Return (x, y) of the center of cell containing provided text 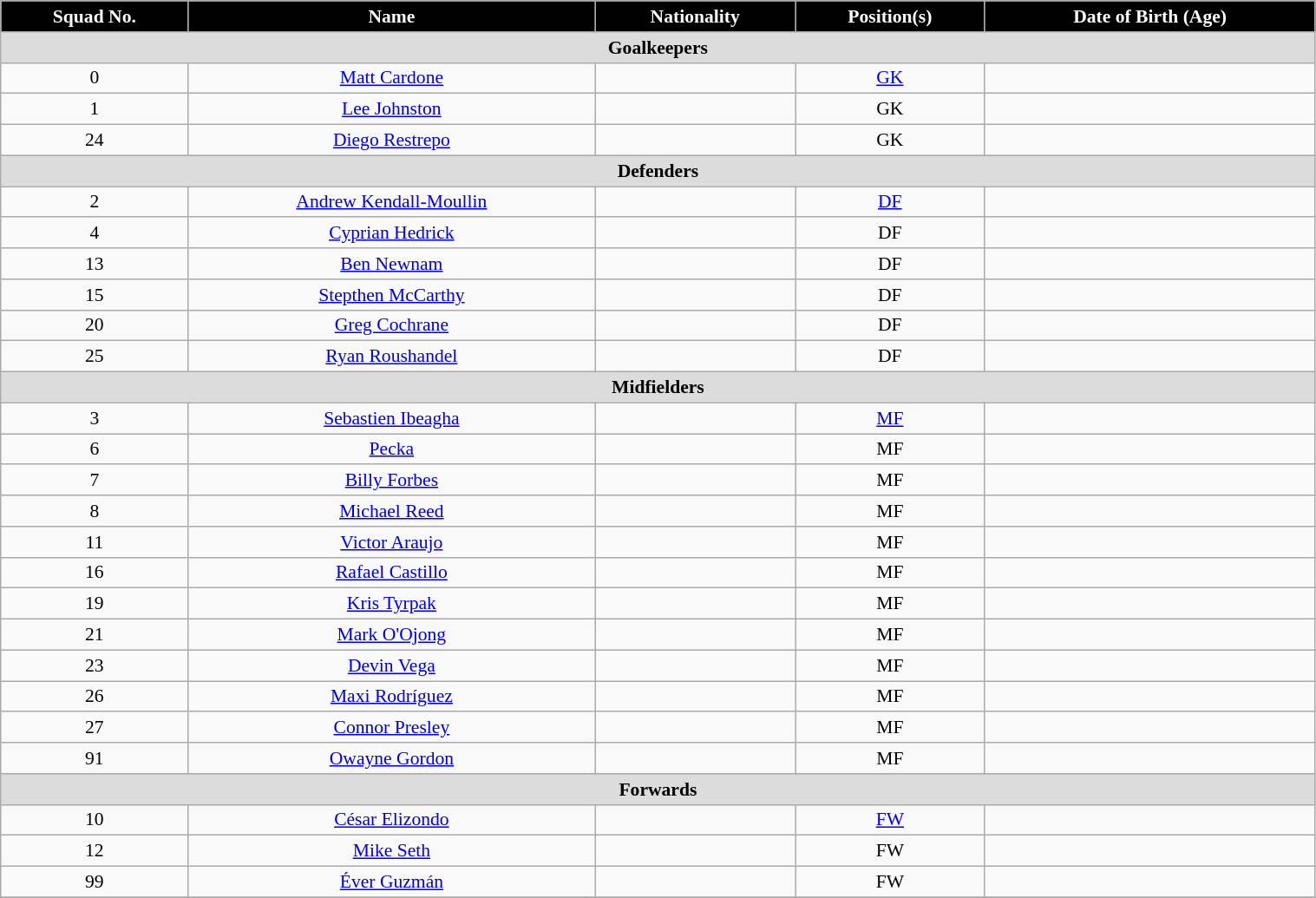
Forwards (658, 790)
Diego Restrepo (392, 141)
Maxi Rodríguez (392, 697)
Ryan Roushandel (392, 357)
26 (95, 697)
Rafael Castillo (392, 573)
Date of Birth (Age) (1150, 16)
Name (392, 16)
20 (95, 325)
Mark O'Ojong (392, 635)
Nationality (696, 16)
Billy Forbes (392, 481)
Defenders (658, 171)
11 (95, 542)
23 (95, 665)
Sebastien Ibeagha (392, 418)
Stepthen McCarthy (392, 295)
8 (95, 511)
Andrew Kendall-Moullin (392, 202)
2 (95, 202)
13 (95, 264)
7 (95, 481)
Goalkeepers (658, 48)
91 (95, 758)
16 (95, 573)
Midfielders (658, 388)
Devin Vega (392, 665)
Squad No. (95, 16)
3 (95, 418)
Lee Johnston (392, 109)
15 (95, 295)
6 (95, 449)
Matt Cardone (392, 78)
0 (95, 78)
21 (95, 635)
Pecka (392, 449)
Mike Seth (392, 851)
Connor Presley (392, 728)
Ben Newnam (392, 264)
4 (95, 233)
1 (95, 109)
12 (95, 851)
19 (95, 604)
24 (95, 141)
César Elizondo (392, 820)
Michael Reed (392, 511)
Greg Cochrane (392, 325)
Owayne Gordon (392, 758)
Victor Araujo (392, 542)
25 (95, 357)
99 (95, 882)
10 (95, 820)
Kris Tyrpak (392, 604)
Éver Guzmán (392, 882)
Position(s) (890, 16)
27 (95, 728)
Cyprian Hedrick (392, 233)
